Identify which cell holds the provided text, then report its (x, y) central coordinate. 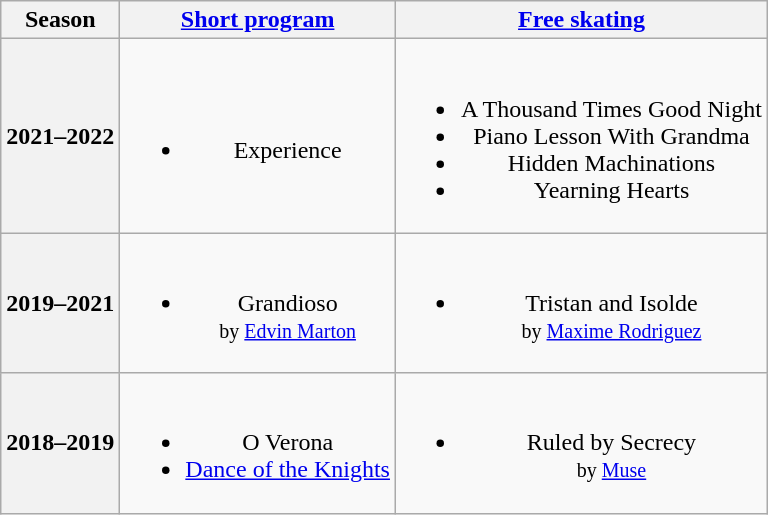
A Thousand Times Good Night Piano Lesson With Grandma Hidden MachinationsYearning Hearts (581, 136)
2018–2019 (60, 443)
Short program (258, 20)
Free skating (581, 20)
Season (60, 20)
Ruled by Secrecy by Muse (581, 443)
Grandioso by Edvin Marton (258, 303)
O VeronaDance of the Knights (258, 443)
Experience (258, 136)
2019–2021 (60, 303)
Tristan and Isolde by Maxime Rodriguez (581, 303)
2021–2022 (60, 136)
